Identify which cell holds the provided text, then report its [X, Y] central coordinate. 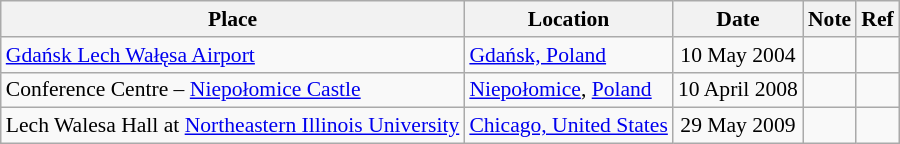
Gdańsk Lech Wałęsa Airport [233, 55]
Note [830, 19]
10 April 2008 [738, 90]
29 May 2009 [738, 126]
Chicago, United States [568, 126]
Lech Walesa Hall at Northeastern Illinois University [233, 126]
Niepołomice, Poland [568, 90]
10 May 2004 [738, 55]
Date [738, 19]
Place [233, 19]
Conference Centre – Niepołomice Castle [233, 90]
Ref [877, 19]
Gdańsk, Poland [568, 55]
Location [568, 19]
